For the text-containing cell, return its midpoint in [X, Y] coordinate format. 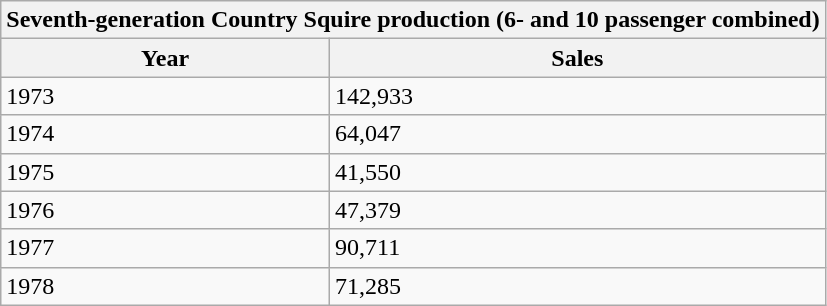
1978 [166, 286]
1975 [166, 172]
1976 [166, 210]
71,285 [577, 286]
90,711 [577, 248]
142,933 [577, 96]
Seventh-generation Country Squire production (6- and 10 passenger combined) [413, 20]
47,379 [577, 210]
1977 [166, 248]
1974 [166, 134]
Year [166, 58]
64,047 [577, 134]
Sales [577, 58]
41,550 [577, 172]
1973 [166, 96]
